Determine the [x, y] coordinate at the center of the cell enclosing the given text.  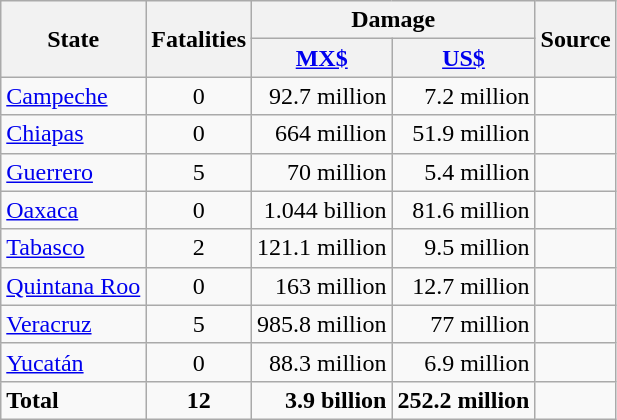
Fatalities [199, 39]
88.3 million [322, 362]
51.9 million [464, 134]
Total [74, 400]
664 million [322, 134]
Damage [394, 20]
Veracruz [74, 324]
State [74, 39]
9.5 million [464, 248]
77 million [464, 324]
985.8 million [322, 324]
7.2 million [464, 96]
70 million [322, 172]
12 [199, 400]
Source [576, 39]
3.9 billion [322, 400]
Quintana Roo [74, 286]
12.7 million [464, 286]
Chiapas [74, 134]
5.4 million [464, 172]
81.6 million [464, 210]
Tabasco [74, 248]
6.9 million [464, 362]
121.1 million [322, 248]
MX$ [322, 58]
Yucatán [74, 362]
1.044 billion [322, 210]
252.2 million [464, 400]
US$ [464, 58]
163 million [322, 286]
Campeche [74, 96]
Oaxaca [74, 210]
Guerrero [74, 172]
2 [199, 248]
92.7 million [322, 96]
